Search for the cell housing the specified text and yield its (X, Y) center coordinate. 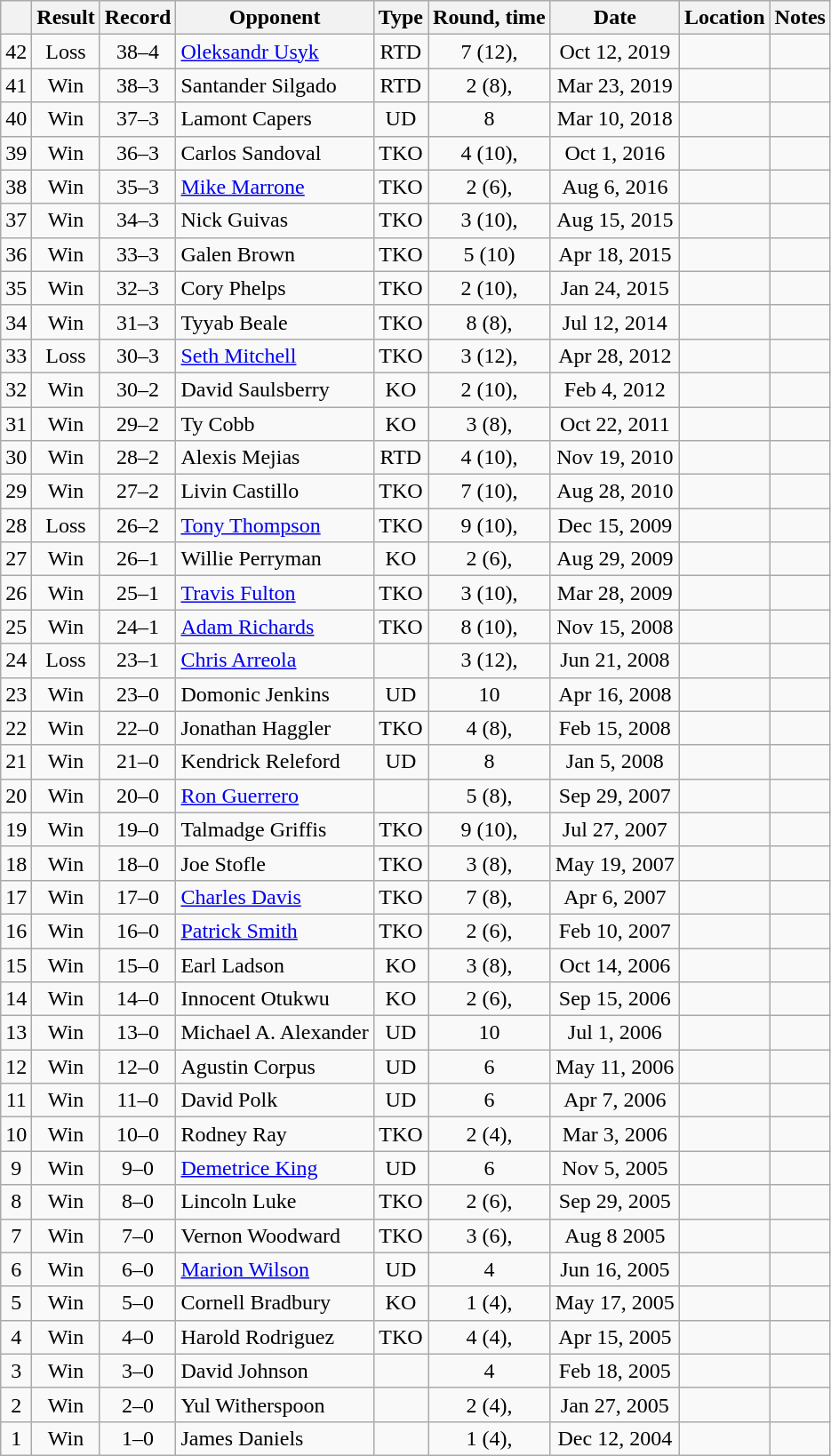
33 (16, 356)
20 (16, 796)
Cornell Bradbury (275, 1303)
23–1 (138, 660)
7–0 (138, 1236)
Jul 27, 2007 (615, 829)
Notes (800, 18)
Location (724, 18)
3–0 (138, 1371)
20–0 (138, 796)
5–0 (138, 1303)
22 (16, 728)
41 (16, 85)
19 (16, 829)
23–0 (138, 694)
36 (16, 254)
Agustin Corpus (275, 1067)
Alexis Mejias (275, 458)
Mar 3, 2006 (615, 1134)
36–3 (138, 153)
30–3 (138, 356)
Domonic Jenkins (275, 694)
Earl Ladson (275, 964)
Talmadge Griffis (275, 829)
Sep 15, 2006 (615, 999)
16 (16, 931)
19–0 (138, 829)
14–0 (138, 999)
May 17, 2005 (615, 1303)
Ty Cobb (275, 424)
37 (16, 220)
Jan 27, 2005 (615, 1404)
2–0 (138, 1404)
Type (400, 18)
2 (16, 1404)
4 (8), (490, 728)
Ron Guerrero (275, 796)
28 (16, 525)
Aug 28, 2010 (615, 492)
32 (16, 389)
Record (138, 18)
Patrick Smith (275, 931)
Jun 16, 2005 (615, 1269)
Tyyab Beale (275, 322)
17 (16, 897)
25 (16, 627)
Harold Rodriguez (275, 1337)
Nov 5, 2005 (615, 1168)
Aug 15, 2015 (615, 220)
40 (16, 119)
Adam Richards (275, 627)
31 (16, 424)
3 (6), (490, 1236)
35–3 (138, 187)
Date (615, 18)
Livin Castillo (275, 492)
14 (16, 999)
David Polk (275, 1100)
Charles Davis (275, 897)
Jan 5, 2008 (615, 762)
Jul 12, 2014 (615, 322)
David Johnson (275, 1371)
Jonathan Haggler (275, 728)
Oct 1, 2016 (615, 153)
May 11, 2006 (615, 1067)
23 (16, 694)
15–0 (138, 964)
Chris Arreola (275, 660)
26–2 (138, 525)
32–3 (138, 288)
34 (16, 322)
18 (16, 863)
17–0 (138, 897)
Mar 23, 2019 (615, 85)
29 (16, 492)
Tony Thompson (275, 525)
28–2 (138, 458)
Feb 10, 2007 (615, 931)
James Daniels (275, 1438)
Apr 7, 2006 (615, 1100)
11 (16, 1100)
Vernon Woodward (275, 1236)
Rodney Ray (275, 1134)
7 (12), (490, 52)
Oct 22, 2011 (615, 424)
13 (16, 1033)
7 (16, 1236)
9 (16, 1168)
34–3 (138, 220)
22–0 (138, 728)
10–0 (138, 1134)
Nov 19, 2010 (615, 458)
Travis Fulton (275, 593)
Feb 15, 2008 (615, 728)
Carlos Sandoval (275, 153)
8 (10), (490, 627)
25–1 (138, 593)
Jan 24, 2015 (615, 288)
26 (16, 593)
15 (16, 964)
30 (16, 458)
Feb 18, 2005 (615, 1371)
Innocent Otukwu (275, 999)
42 (16, 52)
39 (16, 153)
4 (4), (490, 1337)
Apr 28, 2012 (615, 356)
Willie Perryman (275, 559)
35 (16, 288)
1–0 (138, 1438)
4–0 (138, 1337)
8 (8), (490, 322)
24 (16, 660)
7 (10), (490, 492)
Mar 28, 2009 (615, 593)
Apr 18, 2015 (615, 254)
29–2 (138, 424)
7 (8), (490, 897)
Apr 6, 2007 (615, 897)
24–1 (138, 627)
Result (66, 18)
Jul 1, 2006 (615, 1033)
Nov 15, 2008 (615, 627)
18–0 (138, 863)
38–3 (138, 85)
Marion Wilson (275, 1269)
12 (16, 1067)
1 (16, 1438)
Aug 29, 2009 (615, 559)
Yul Witherspoon (275, 1404)
Nick Guivas (275, 220)
Cory Phelps (275, 288)
Galen Brown (275, 254)
Oct 14, 2006 (615, 964)
Mike Marrone (275, 187)
8–0 (138, 1202)
27 (16, 559)
33–3 (138, 254)
13–0 (138, 1033)
21–0 (138, 762)
9–0 (138, 1168)
37–3 (138, 119)
5 (10) (490, 254)
Santander Silgado (275, 85)
Feb 4, 2012 (615, 389)
3 (16, 1371)
12–0 (138, 1067)
Lincoln Luke (275, 1202)
Sep 29, 2007 (615, 796)
Apr 15, 2005 (615, 1337)
30–2 (138, 389)
26–1 (138, 559)
38 (16, 187)
Michael A. Alexander (275, 1033)
Aug 8 2005 (615, 1236)
5 (16, 1303)
11–0 (138, 1100)
21 (16, 762)
David Saulsberry (275, 389)
May 19, 2007 (615, 863)
31–3 (138, 322)
Dec 12, 2004 (615, 1438)
6–0 (138, 1269)
Apr 16, 2008 (615, 694)
Sep 29, 2005 (615, 1202)
Lamont Capers (275, 119)
Dec 15, 2009 (615, 525)
Jun 21, 2008 (615, 660)
Round, time (490, 18)
Opponent (275, 18)
Oct 12, 2019 (615, 52)
Joe Stofle (275, 863)
Oleksandr Usyk (275, 52)
Kendrick Releford (275, 762)
Mar 10, 2018 (615, 119)
Seth Mitchell (275, 356)
Aug 6, 2016 (615, 187)
27–2 (138, 492)
5 (8), (490, 796)
16–0 (138, 931)
38–4 (138, 52)
Demetrice King (275, 1168)
2 (8), (490, 85)
